Pinpoint the cell where the given text exists, returning its (X, Y) midpoint coordinate. 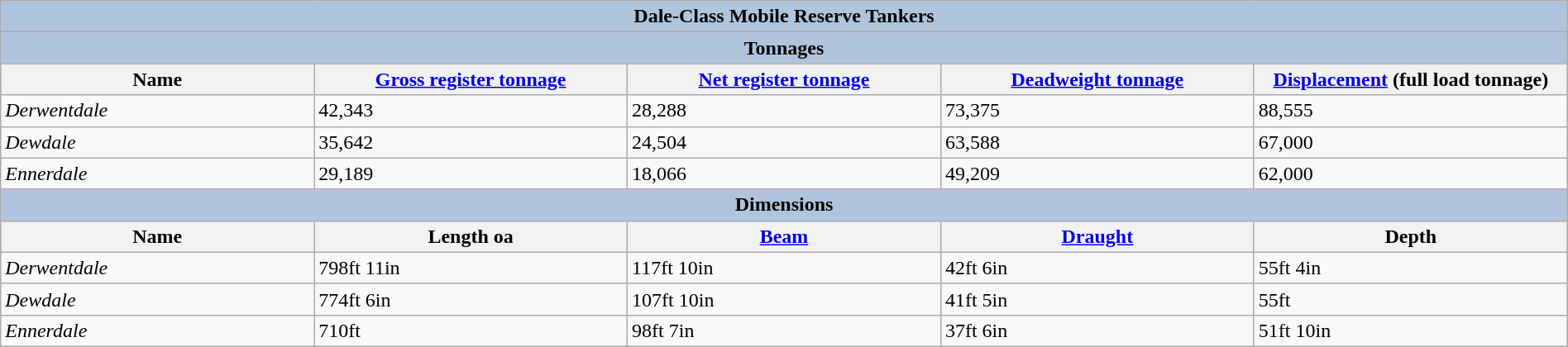
37ft 6in (1097, 330)
55ft 4in (1411, 268)
117ft 10in (784, 268)
18,066 (784, 173)
42ft 6in (1097, 268)
Length oa (471, 236)
88,555 (1411, 111)
63,588 (1097, 142)
Gross register tonnage (471, 79)
55ft (1411, 299)
41ft 5in (1097, 299)
49,209 (1097, 173)
798ft 11in (471, 268)
62,000 (1411, 173)
Beam (784, 236)
98ft 7in (784, 330)
774ft 6in (471, 299)
Depth (1411, 236)
35,642 (471, 142)
29,189 (471, 173)
Dimensions (784, 205)
24,504 (784, 142)
42,343 (471, 111)
51ft 10in (1411, 330)
107ft 10in (784, 299)
Draught (1097, 236)
67,000 (1411, 142)
Deadweight tonnage (1097, 79)
Net register tonnage (784, 79)
73,375 (1097, 111)
28,288 (784, 111)
Dale-Class Mobile Reserve Tankers (784, 17)
Tonnages (784, 48)
710ft (471, 330)
Displacement (full load tonnage) (1411, 79)
